Pinpoint the cell where the given text exists, returning its (X, Y) midpoint coordinate. 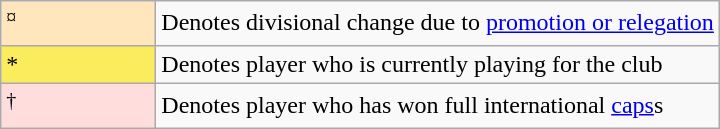
† (78, 106)
Denotes player who is currently playing for the club (438, 64)
¤ (78, 24)
* (78, 64)
Denotes player who has won full international capss (438, 106)
Denotes divisional change due to promotion or relegation (438, 24)
